Locate the cell with the specified text and output its [x, y] center coordinate. 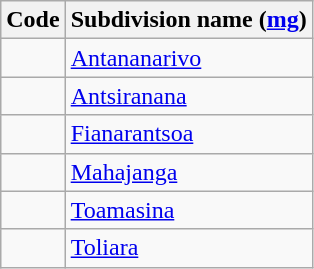
Toamasina [188, 210]
Fianarantsoa [188, 134]
Code [33, 20]
Antsiranana [188, 96]
Subdivision name (mg) [188, 20]
Mahajanga [188, 172]
Antananarivo [188, 58]
Toliara [188, 248]
